Search for the cell housing the specified text and yield its (x, y) center coordinate. 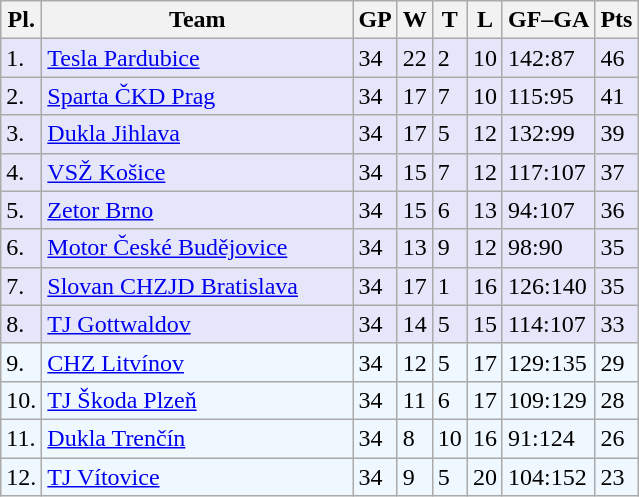
TJ Vítovice (198, 477)
94:107 (548, 210)
39 (616, 134)
Zetor Brno (198, 210)
1. (22, 58)
T (450, 20)
41 (616, 96)
10. (22, 400)
GF–GA (548, 20)
Team (198, 20)
1 (450, 286)
91:124 (548, 438)
4. (22, 172)
TJ Škoda Plzeň (198, 400)
126:140 (548, 286)
28 (616, 400)
Slovan CHZJD Bratislava (198, 286)
104:152 (548, 477)
20 (484, 477)
8. (22, 324)
Motor České Budějovice (198, 248)
129:135 (548, 362)
Dukla Jihlava (198, 134)
Sparta ČKD Prag (198, 96)
142:87 (548, 58)
11. (22, 438)
5. (22, 210)
33 (616, 324)
3. (22, 134)
109:129 (548, 400)
26 (616, 438)
9. (22, 362)
14 (414, 324)
117:107 (548, 172)
114:107 (548, 324)
98:90 (548, 248)
2 (450, 58)
12. (22, 477)
Tesla Pardubice (198, 58)
46 (616, 58)
VSŽ Košice (198, 172)
TJ Gottwaldov (198, 324)
GP (375, 20)
CHZ Litvínov (198, 362)
23 (616, 477)
37 (616, 172)
6. (22, 248)
L (484, 20)
29 (616, 362)
Pl. (22, 20)
8 (414, 438)
132:99 (548, 134)
11 (414, 400)
36 (616, 210)
115:95 (548, 96)
22 (414, 58)
2. (22, 96)
Dukla Trenčín (198, 438)
Pts (616, 20)
W (414, 20)
7. (22, 286)
